Scan for the cell matching the given text and deliver its (X, Y) coordinate at center. 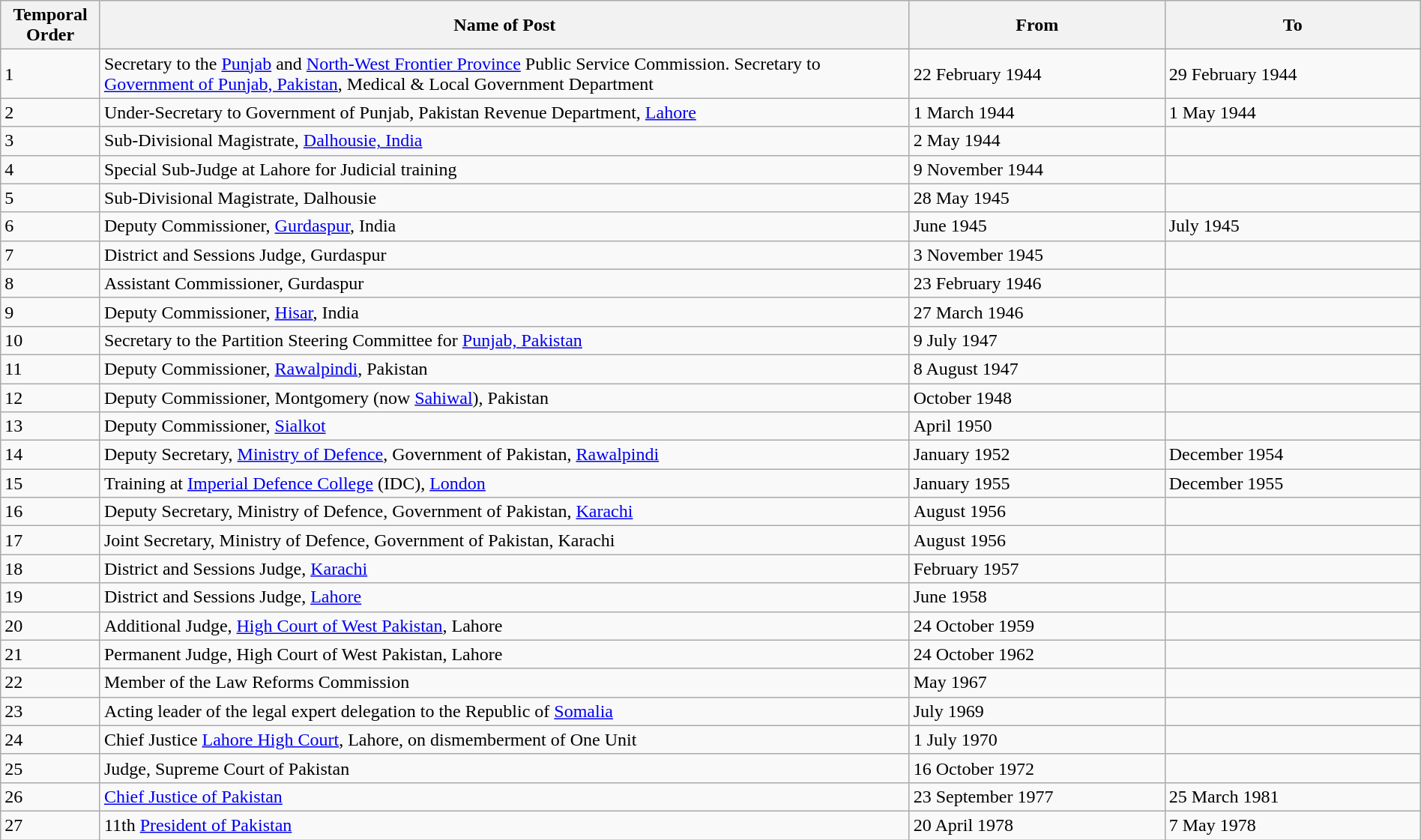
District and Sessions Judge, Karachi (504, 569)
22 February 1944 (1037, 73)
May 1967 (1037, 683)
Deputy Commissioner, Rawalpindi, Pakistan (504, 369)
12 (51, 398)
Sub-Divisional Magistrate, Dalhousie (504, 198)
Assistant Commissioner, Gurdaspur (504, 283)
Deputy Commissioner, Montgomery (now Sahiwal), Pakistan (504, 398)
Temporal Order (51, 25)
Judge, Supreme Court of Pakistan (504, 768)
June 1945 (1037, 226)
3 (51, 141)
20 (51, 626)
16 October 1972 (1037, 768)
Name of Post (504, 25)
11th President of Pakistan (504, 825)
2 May 1944 (1037, 141)
District and Sessions Judge, Lahore (504, 597)
19 (51, 597)
14 (51, 455)
Joint Secretary, Ministry of Defence, Government of Pakistan, Karachi (504, 540)
24 (51, 740)
27 (51, 825)
Member of the Law Reforms Commission (504, 683)
24 October 1959 (1037, 626)
1 (51, 73)
Permanent Judge, High Court of West Pakistan, Lahore (504, 654)
January 1955 (1037, 483)
Deputy Secretary, Ministry of Defence, Government of Pakistan, Rawalpindi (504, 455)
8 (51, 283)
1 May 1944 (1292, 112)
5 (51, 198)
Chief Justice Lahore High Court, Lahore, on dismemberment of One Unit (504, 740)
27 March 1946 (1037, 312)
Acting leader of the legal expert delegation to the Republic of Somalia (504, 711)
Special Sub-Judge at Lahore for Judicial training (504, 169)
6 (51, 226)
9 July 1947 (1037, 340)
Sub-Divisional Magistrate, Dalhousie, India (504, 141)
28 May 1945 (1037, 198)
10 (51, 340)
April 1950 (1037, 426)
20 April 1978 (1037, 825)
4 (51, 169)
23 February 1946 (1037, 283)
13 (51, 426)
From (1037, 25)
July 1945 (1292, 226)
29 February 1944 (1292, 73)
15 (51, 483)
Under-Secretary to Government of Punjab, Pakistan Revenue Department, Lahore (504, 112)
22 (51, 683)
8 August 1947 (1037, 369)
2 (51, 112)
24 October 1962 (1037, 654)
7 May 1978 (1292, 825)
To (1292, 25)
18 (51, 569)
June 1958 (1037, 597)
26 (51, 797)
July 1969 (1037, 711)
Deputy Commissioner, Sialkot (504, 426)
23 September 1977 (1037, 797)
1 March 1944 (1037, 112)
3 November 1945 (1037, 255)
1 July 1970 (1037, 740)
21 (51, 654)
Secretary to the Partition Steering Committee for Punjab, Pakistan (504, 340)
9 November 1944 (1037, 169)
December 1955 (1292, 483)
February 1957 (1037, 569)
23 (51, 711)
Deputy Secretary, Ministry of Defence, Government of Pakistan, Karachi (504, 512)
17 (51, 540)
October 1948 (1037, 398)
9 (51, 312)
January 1952 (1037, 455)
Training at Imperial Defence College (IDC), London (504, 483)
Deputy Commissioner, Gurdaspur, India (504, 226)
25 (51, 768)
Chief Justice of Pakistan (504, 797)
Additional Judge, High Court of West Pakistan, Lahore (504, 626)
25 March 1981 (1292, 797)
11 (51, 369)
District and Sessions Judge, Gurdaspur (504, 255)
Deputy Commissioner, Hisar, India (504, 312)
December 1954 (1292, 455)
16 (51, 512)
7 (51, 255)
